Determine the [X, Y] coordinate at the center of the cell enclosing the given text.  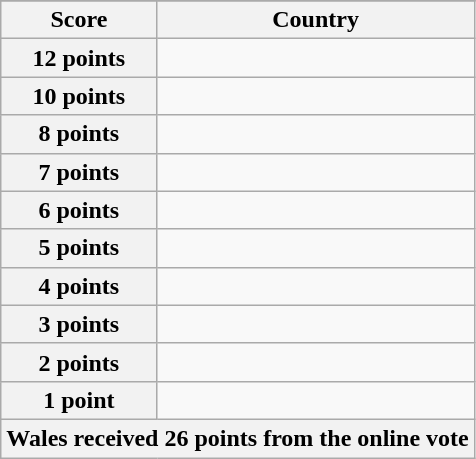
8 points [79, 134]
5 points [79, 248]
10 points [79, 96]
12 points [79, 58]
Country [316, 20]
Wales received 26 points from the online vote [238, 438]
3 points [79, 324]
4 points [79, 286]
1 point [79, 400]
7 points [79, 172]
6 points [79, 210]
2 points [79, 362]
Score [79, 20]
